Return [x, y] of the center of cell containing provided text 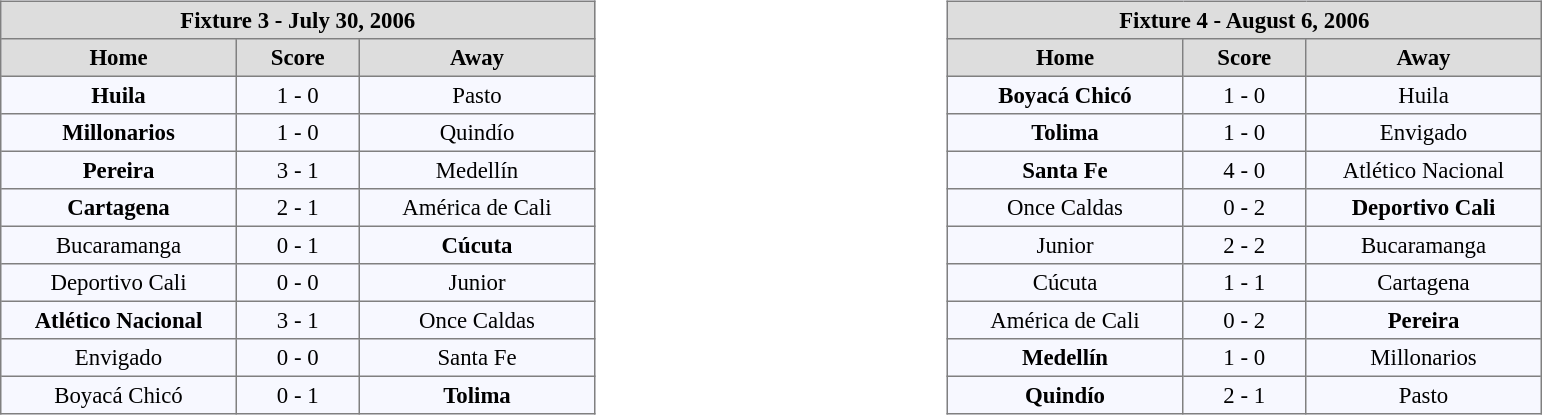
Fixture 4 - August 6, 2006 [1244, 20]
Fixture 3 - July 30, 2006 [298, 20]
1 - 1 [1244, 283]
2 - 2 [1244, 245]
4 - 0 [1244, 170]
